Locate the cell with the specified text and output its [X, Y] center coordinate. 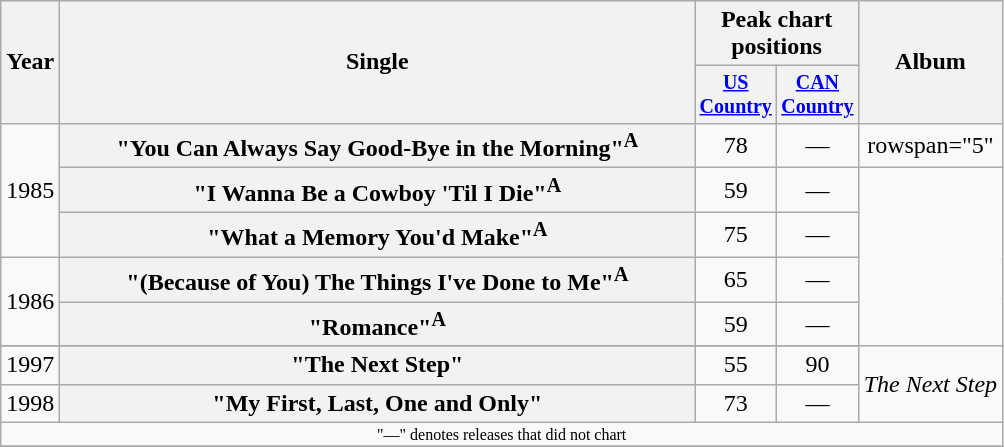
55 [736, 365]
US Country [736, 94]
The Next Step [930, 384]
"I Wanna Be a Cowboy 'Til I Die"A [378, 190]
Single [378, 62]
"The Next Step" [378, 365]
78 [736, 146]
1986 [30, 302]
"Romance"A [378, 324]
90 [818, 365]
1998 [30, 403]
"(Because of You) The Things I've Done to Me"A [378, 280]
rowspan="5" [930, 146]
75 [736, 234]
1985 [30, 190]
65 [736, 280]
CAN Country [818, 94]
"What a Memory You'd Make"A [378, 234]
"You Can Always Say Good-Bye in the Morning"A [378, 146]
Album [930, 62]
Peak chartpositions [776, 34]
73 [736, 403]
"—" denotes releases that did not chart [502, 434]
"My First, Last, One and Only" [378, 403]
Year [30, 62]
1997 [30, 365]
